Detect which cell encompasses the target text, then output its [x, y] center coordinate. 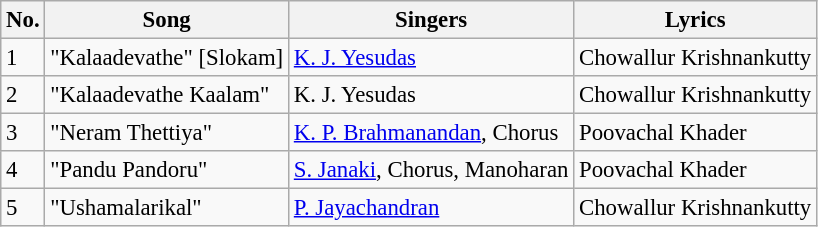
P. Jayachandran [432, 208]
K. P. Brahmanandan, Chorus [432, 133]
Singers [432, 20]
2 [23, 95]
Lyrics [696, 20]
3 [23, 133]
No. [23, 20]
"Ushamalarikal" [167, 208]
1 [23, 58]
4 [23, 170]
"Neram Thettiya" [167, 133]
"Pandu Pandoru" [167, 170]
S. Janaki, Chorus, Manoharan [432, 170]
Song [167, 20]
"Kalaadevathe" [Slokam] [167, 58]
"Kalaadevathe Kaalam" [167, 95]
5 [23, 208]
